Identify which cell holds the provided text, then report its [X, Y] central coordinate. 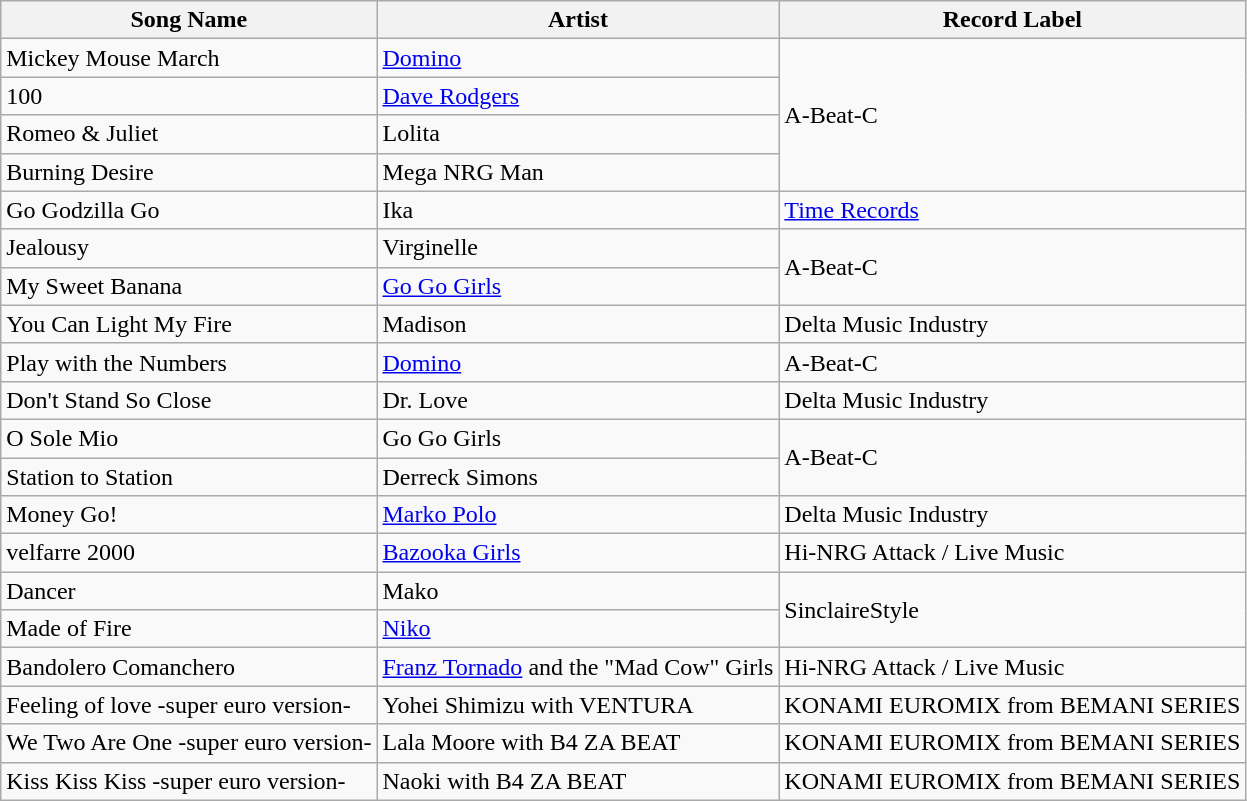
velfarre 2000 [189, 553]
Dr. Love [578, 400]
Mega NRG Man [578, 172]
Niko [578, 629]
Kiss Kiss Kiss -super euro version- [189, 781]
Franz Tornado and the "Mad Cow" Girls [578, 667]
Play with the Numbers [189, 362]
Money Go! [189, 515]
My Sweet Banana [189, 286]
Lolita [578, 134]
Ika [578, 210]
O Sole Mio [189, 438]
Time Records [1012, 210]
Jealousy [189, 248]
Mako [578, 591]
Marko Polo [578, 515]
Made of Fire [189, 629]
Yohei Shimizu with VENTURA [578, 705]
Bandolero Comanchero [189, 667]
Romeo & Juliet [189, 134]
Bazooka Girls [578, 553]
Record Label [1012, 20]
Artist [578, 20]
Dave Rodgers [578, 96]
Virginelle [578, 248]
Madison [578, 324]
You Can Light My Fire [189, 324]
Feeling of love -super euro version- [189, 705]
Go Godzilla Go [189, 210]
Dancer [189, 591]
SinclaireStyle [1012, 610]
We Two Are One -super euro version- [189, 743]
Burning Desire [189, 172]
Song Name [189, 20]
Don't Stand So Close [189, 400]
Derreck Simons [578, 477]
Naoki with B4 ZA BEAT [578, 781]
Lala Moore with B4 ZA BEAT [578, 743]
Station to Station [189, 477]
100 [189, 96]
Mickey Mouse March [189, 58]
